From the cell containing the given text, extract its center point as [X, Y] coordinate. 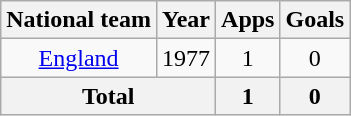
Apps [248, 20]
National team [79, 20]
1977 [186, 58]
Year [186, 20]
England [79, 58]
Total [108, 96]
Goals [315, 20]
